Provide the [X, Y] coordinate of the cell's center where the given text is located.  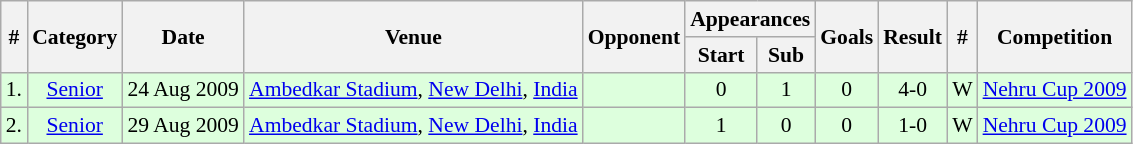
Goals [846, 36]
Start [721, 55]
Venue [414, 36]
29 Aug 2009 [183, 126]
Date [183, 36]
4-0 [912, 90]
Sub [786, 55]
1-0 [912, 126]
24 Aug 2009 [183, 90]
Opponent [634, 36]
Competition [1055, 36]
Appearances [750, 19]
Result [912, 36]
Category [74, 36]
1. [14, 90]
2. [14, 126]
